Return the [x, y] coordinate for the center point of the cell that contains the specified text.  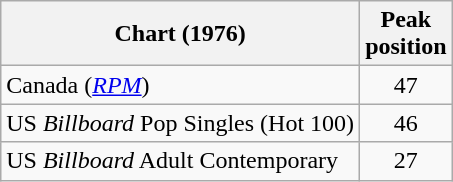
US Billboard Pop Singles (Hot 100) [180, 123]
Canada (RPM) [180, 85]
27 [406, 161]
47 [406, 85]
Peakposition [406, 34]
US Billboard Adult Contemporary [180, 161]
46 [406, 123]
Chart (1976) [180, 34]
